For the text-containing cell, return its midpoint in [X, Y] coordinate format. 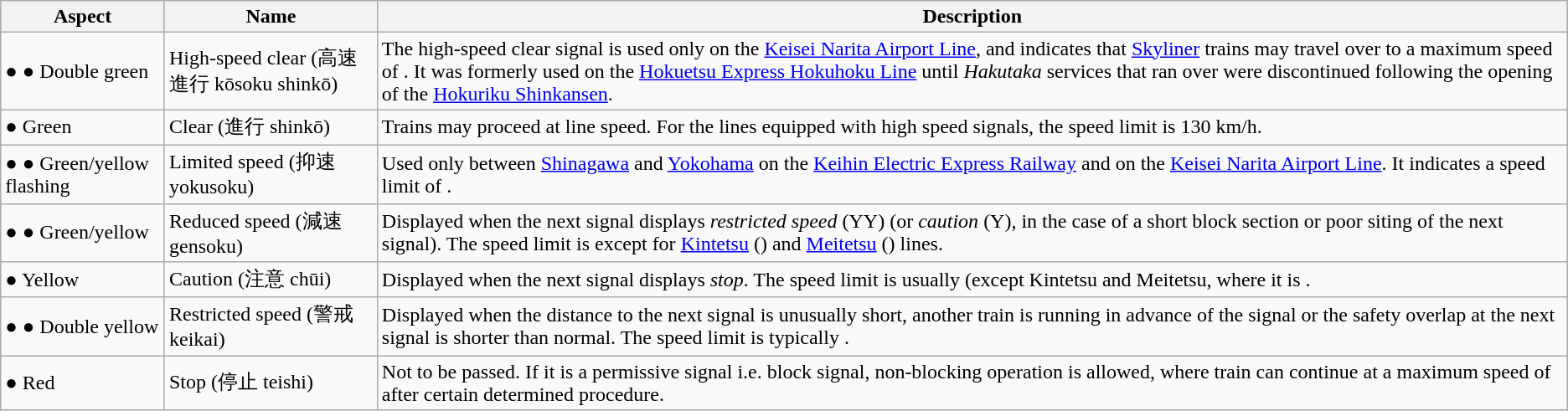
● Red [83, 383]
Reduced speed (減速 gensoku) [271, 233]
Description [972, 17]
High-speed clear (高速進行 kōsoku shinkō) [271, 71]
● ● Double yellow [83, 326]
● ● Double green [83, 71]
Caution (注意 chūi) [271, 280]
● ● Green/yellow flashing [83, 174]
● Yellow [83, 280]
Aspect [83, 17]
Trains may proceed at line speed. For the lines equipped with high speed signals, the speed limit is 130 km/h. [972, 127]
Clear (進行 shinkō) [271, 127]
Restricted speed (警戒 keikai) [271, 326]
● ● Green/yellow [83, 233]
Limited speed (抑速 yokusoku) [271, 174]
Name [271, 17]
Displayed when the next signal displays stop. The speed limit is usually (except Kintetsu and Meitetsu, where it is . [972, 280]
● Green [83, 127]
Stop (停止 teishi) [271, 383]
